Extract the (X, Y) coordinate from the center of the cell holding the provided text.  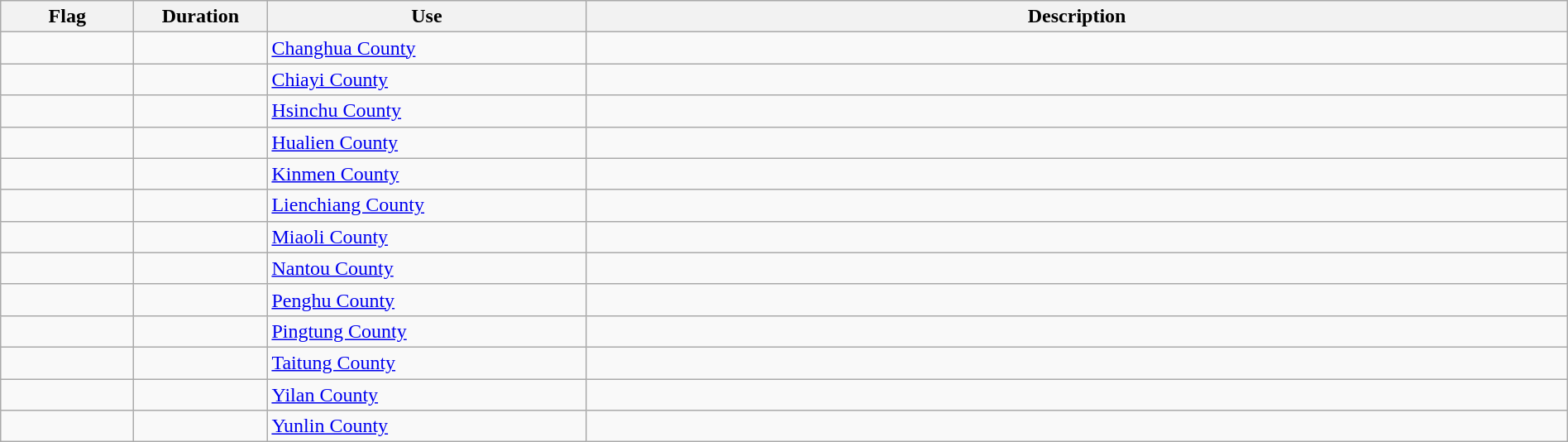
Miaoli County (427, 237)
Yunlin County (427, 426)
Hualien County (427, 142)
Penghu County (427, 300)
Lienchiang County (427, 205)
Changhua County (427, 48)
Use (427, 17)
Taitung County (427, 363)
Nantou County (427, 268)
Hsinchu County (427, 111)
Duration (200, 17)
Flag (68, 17)
Kinmen County (427, 174)
Yilan County (427, 395)
Description (1077, 17)
Chiayi County (427, 79)
Pingtung County (427, 331)
